Pinpoint the cell where the given text exists, returning its (x, y) midpoint coordinate. 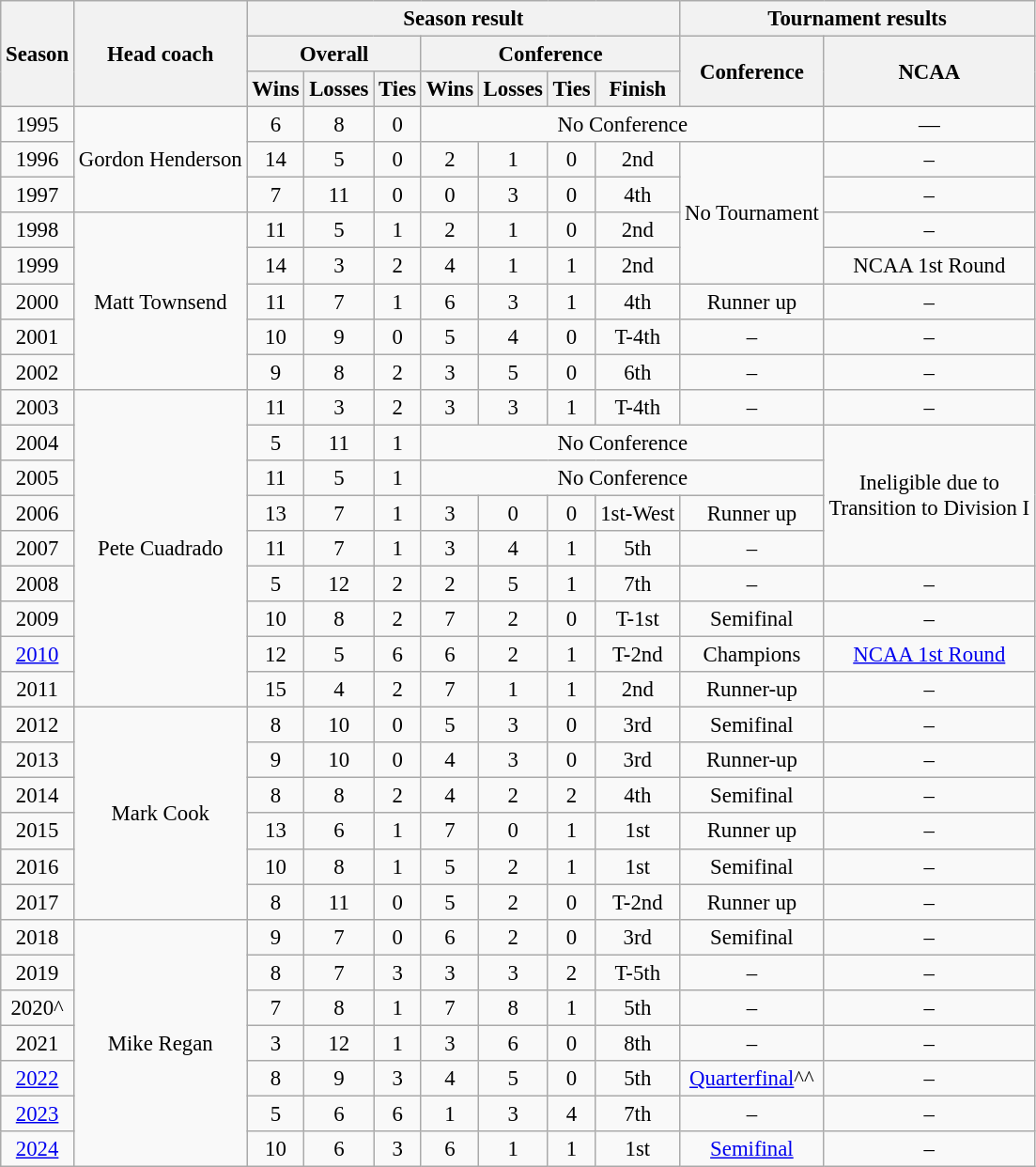
2003 (38, 407)
8th (638, 1043)
Pete Cuadrado (160, 548)
1998 (38, 230)
No Tournament (751, 212)
2008 (38, 583)
T-1st (638, 619)
1999 (38, 266)
2006 (38, 513)
Season result (464, 19)
2022 (38, 1079)
2019 (38, 972)
Mike Regan (160, 1043)
T-5th (638, 972)
1st-West (638, 513)
2007 (38, 549)
Season (38, 54)
2009 (38, 619)
6th (638, 372)
2011 (38, 690)
2005 (38, 478)
2014 (38, 796)
Champions (751, 655)
15 (276, 690)
Finish (638, 89)
Gordon Henderson (160, 160)
— (929, 125)
Overall (334, 54)
2012 (38, 725)
Ineligible due to Transition to Division I (929, 495)
2000 (38, 302)
2018 (38, 937)
1996 (38, 160)
Quarterfinal^^ (751, 1079)
2013 (38, 760)
2010 (38, 655)
2023 (38, 1113)
2017 (38, 902)
2002 (38, 372)
NCAA (929, 71)
2015 (38, 832)
Head coach (160, 54)
2016 (38, 866)
1995 (38, 125)
Matt Townsend (160, 301)
2020^ (38, 1008)
2021 (38, 1043)
1997 (38, 195)
2004 (38, 443)
Tournament results (858, 19)
Mark Cook (160, 814)
2001 (38, 336)
2024 (38, 1149)
